Output the (x, y) coordinate of the center of the cell containing the given text.  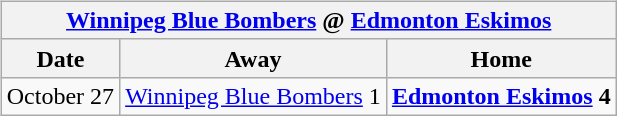
Home (501, 58)
Away (254, 58)
Winnipeg Blue Bombers @ Edmonton Eskimos (308, 20)
October 27 (60, 96)
Date (60, 58)
Winnipeg Blue Bombers 1 (254, 96)
Edmonton Eskimos 4 (501, 96)
